Pinpoint the cell where the given text exists, returning its [X, Y] midpoint coordinate. 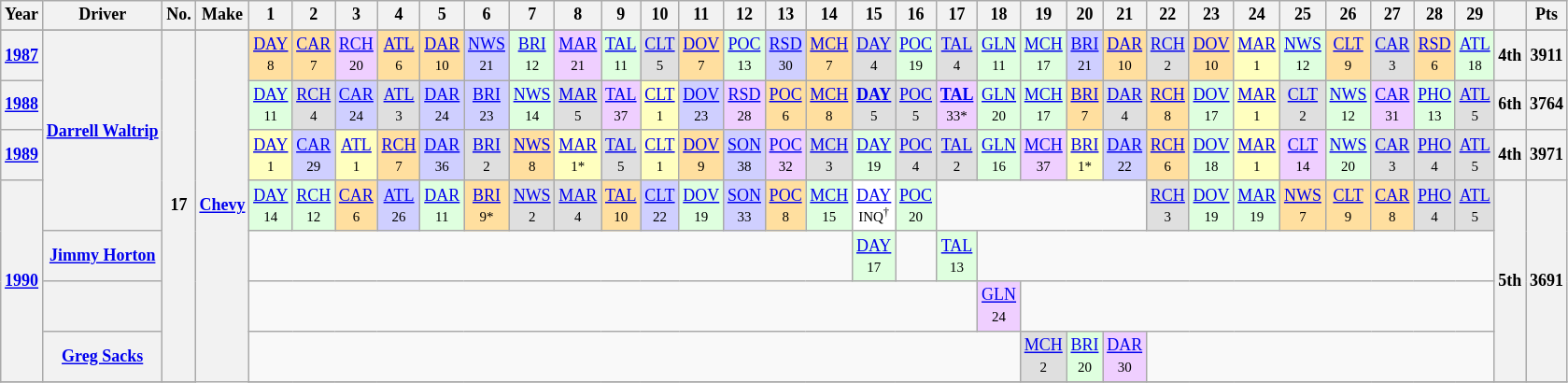
BRI21 [1085, 55]
DOV10 [1211, 55]
TAL4 [956, 55]
GLN11 [999, 55]
Darrell Waltrip [103, 131]
RCH3 [1167, 206]
CAR24 [357, 106]
BRI20 [1085, 356]
RSD28 [745, 106]
10 [659, 15]
RSD30 [785, 55]
NWS2 [532, 206]
NWS20 [1349, 155]
CLT22 [659, 206]
MCH7 [829, 55]
1988 [22, 106]
4 [399, 15]
16 [916, 15]
15 [874, 15]
3911 [1547, 55]
DAY11 [271, 106]
18 [999, 15]
MAR4 [578, 206]
TAL33* [956, 106]
21 [1124, 15]
TAL11 [621, 55]
RCH12 [314, 206]
DAR4 [1124, 106]
RCH6 [1167, 155]
1990 [22, 280]
26 [1349, 15]
Jimmy Horton [103, 256]
TAL37 [621, 106]
DOV7 [701, 55]
TAL13 [956, 256]
DAR22 [1124, 155]
1989 [22, 155]
7 [532, 15]
DAY5 [874, 106]
11 [701, 15]
TAL5 [621, 155]
MCH3 [829, 155]
RCH4 [314, 106]
RCH8 [1167, 106]
MCH15 [829, 206]
19 [1043, 15]
CAR7 [314, 55]
DAR36 [443, 155]
SON33 [745, 206]
DAY14 [271, 206]
RCH7 [399, 155]
DAYINQ† [874, 206]
BRI2 [487, 155]
SON38 [745, 155]
No. [179, 15]
BRI1* [1085, 155]
ATL6 [399, 55]
MCH2 [1043, 356]
28 [1434, 15]
Chevy [222, 206]
BRI7 [1085, 106]
14 [829, 15]
CLT5 [659, 55]
POC8 [785, 206]
ATL1 [357, 155]
MAR19 [1257, 206]
CLT14 [1304, 155]
RSD6 [1434, 55]
DAY4 [874, 55]
Greg Sacks [103, 356]
9 [621, 15]
Driver [103, 15]
DAY1 [271, 155]
DOV18 [1211, 155]
Make [222, 15]
27 [1392, 15]
DAY17 [874, 256]
22 [1167, 15]
2 [314, 15]
RCH20 [357, 55]
MCH37 [1043, 155]
GLN24 [999, 306]
CAR31 [1392, 106]
8 [578, 15]
CLT2 [1304, 106]
BRI23 [487, 106]
TAL2 [956, 155]
5th [1510, 280]
POC13 [745, 55]
POC5 [916, 106]
MCH8 [829, 106]
CAR6 [357, 206]
Year [22, 15]
CAR29 [314, 155]
ATL18 [1475, 55]
Pts [1547, 15]
3 [357, 15]
GLN16 [999, 155]
DOV17 [1211, 106]
6 [487, 15]
BRI9* [487, 206]
3691 [1547, 280]
POC4 [916, 155]
MAR1* [578, 155]
1987 [22, 55]
5 [443, 15]
25 [1304, 15]
20 [1085, 15]
12 [745, 15]
24 [1257, 15]
6th [1510, 106]
PHO13 [1434, 106]
DAY19 [874, 155]
DOV23 [701, 106]
3764 [1547, 106]
GLN20 [999, 106]
13 [785, 15]
NWS14 [532, 106]
POC6 [785, 106]
DOV9 [701, 155]
NWS8 [532, 155]
ATL3 [399, 106]
TAL10 [621, 206]
MAR5 [578, 106]
RCH2 [1167, 55]
29 [1475, 15]
BRI12 [532, 55]
1 [271, 15]
POC32 [785, 155]
NWS21 [487, 55]
DAR11 [443, 206]
DAY8 [271, 55]
DAR24 [443, 106]
DAR30 [1124, 356]
NWS7 [1304, 206]
3971 [1547, 155]
MAR21 [578, 55]
POC20 [916, 206]
ATL26 [399, 206]
23 [1211, 15]
POC19 [916, 55]
CAR8 [1392, 206]
